Scan for the cell matching the given text and deliver its (X, Y) coordinate at center. 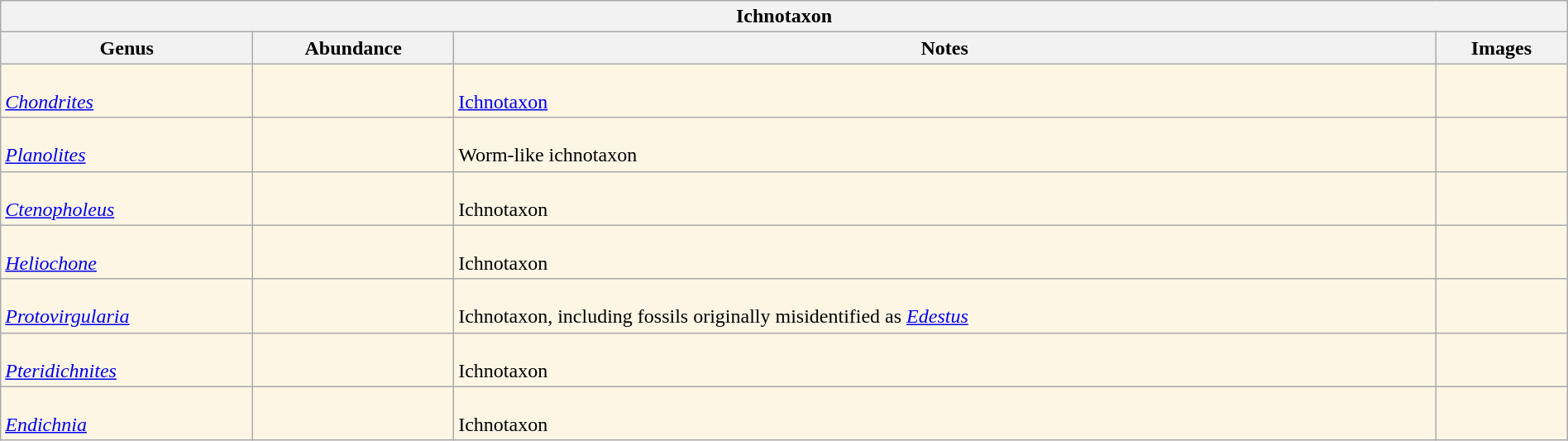
Endichnia (127, 414)
Heliochone (127, 252)
Planolites (127, 144)
Abundance (354, 48)
Chondrites (127, 91)
Worm-like ichnotaxon (944, 144)
Genus (127, 48)
Ichnotaxon, including fossils originally misidentified as Edestus (944, 306)
Ctenopholeus (127, 199)
Protovirgularia (127, 306)
Images (1502, 48)
Notes (944, 48)
Pteridichnites (127, 359)
